Find where the given text appears and provide that cell's center as (X, Y) coordinate. 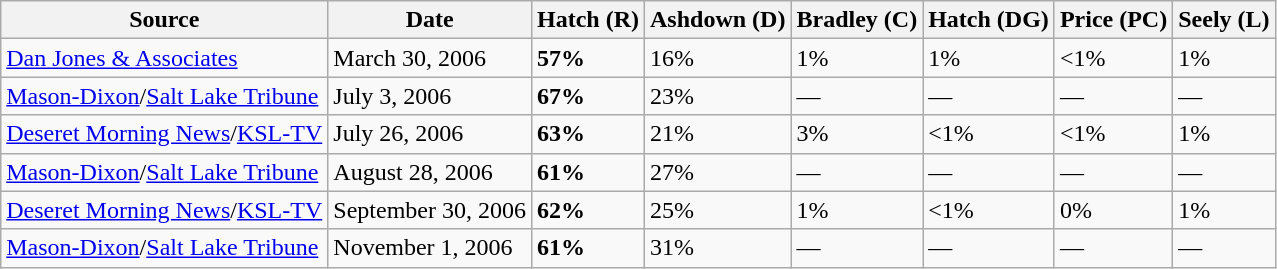
Ashdown (D) (718, 20)
July 3, 2006 (430, 96)
Source (164, 20)
25% (718, 210)
Bradley (C) (857, 20)
31% (718, 248)
July 26, 2006 (430, 134)
16% (718, 58)
27% (718, 172)
September 30, 2006 (430, 210)
Seely (L) (1224, 20)
Price (PC) (1113, 20)
Hatch (DG) (989, 20)
Dan Jones & Associates (164, 58)
21% (718, 134)
63% (588, 134)
3% (857, 134)
Date (430, 20)
62% (588, 210)
August 28, 2006 (430, 172)
57% (588, 58)
23% (718, 96)
November 1, 2006 (430, 248)
67% (588, 96)
0% (1113, 210)
March 30, 2006 (430, 58)
Hatch (R) (588, 20)
